Determine the [X, Y] coordinate at the center of the cell enclosing the given text.  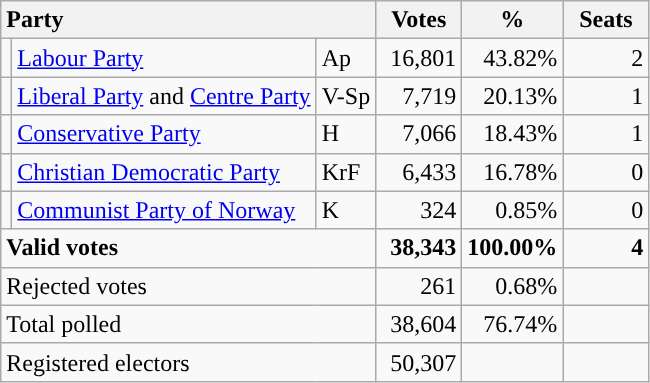
Liberal Party and Centre Party [164, 96]
2 [606, 58]
4 [606, 248]
38,343 [419, 248]
261 [419, 286]
Ap [346, 58]
16,801 [419, 58]
Christian Democratic Party [164, 172]
Communist Party of Norway [164, 210]
18.43% [512, 134]
Total polled [188, 324]
38,604 [419, 324]
K [346, 210]
0.85% [512, 210]
Registered electors [188, 362]
76.74% [512, 324]
Valid votes [188, 248]
Seats [606, 20]
6,433 [419, 172]
0.68% [512, 286]
100.00% [512, 248]
H [346, 134]
16.78% [512, 172]
KrF [346, 172]
Votes [419, 20]
43.82% [512, 58]
7,066 [419, 134]
20.13% [512, 96]
Rejected votes [188, 286]
324 [419, 210]
Conservative Party [164, 134]
7,719 [419, 96]
50,307 [419, 362]
% [512, 20]
Labour Party [164, 58]
V-Sp [346, 96]
Party [188, 20]
